Pinpoint the cell where the given text exists, returning its [x, y] midpoint coordinate. 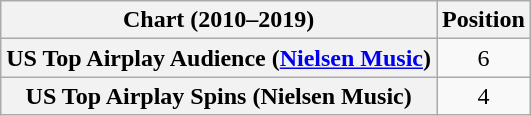
4 [484, 96]
US Top Airplay Audience (Nielsen Music) [219, 58]
Chart (2010–2019) [219, 20]
US Top Airplay Spins (Nielsen Music) [219, 96]
6 [484, 58]
Position [484, 20]
